Extract the (x, y) coordinate from the center of the cell holding the provided text.  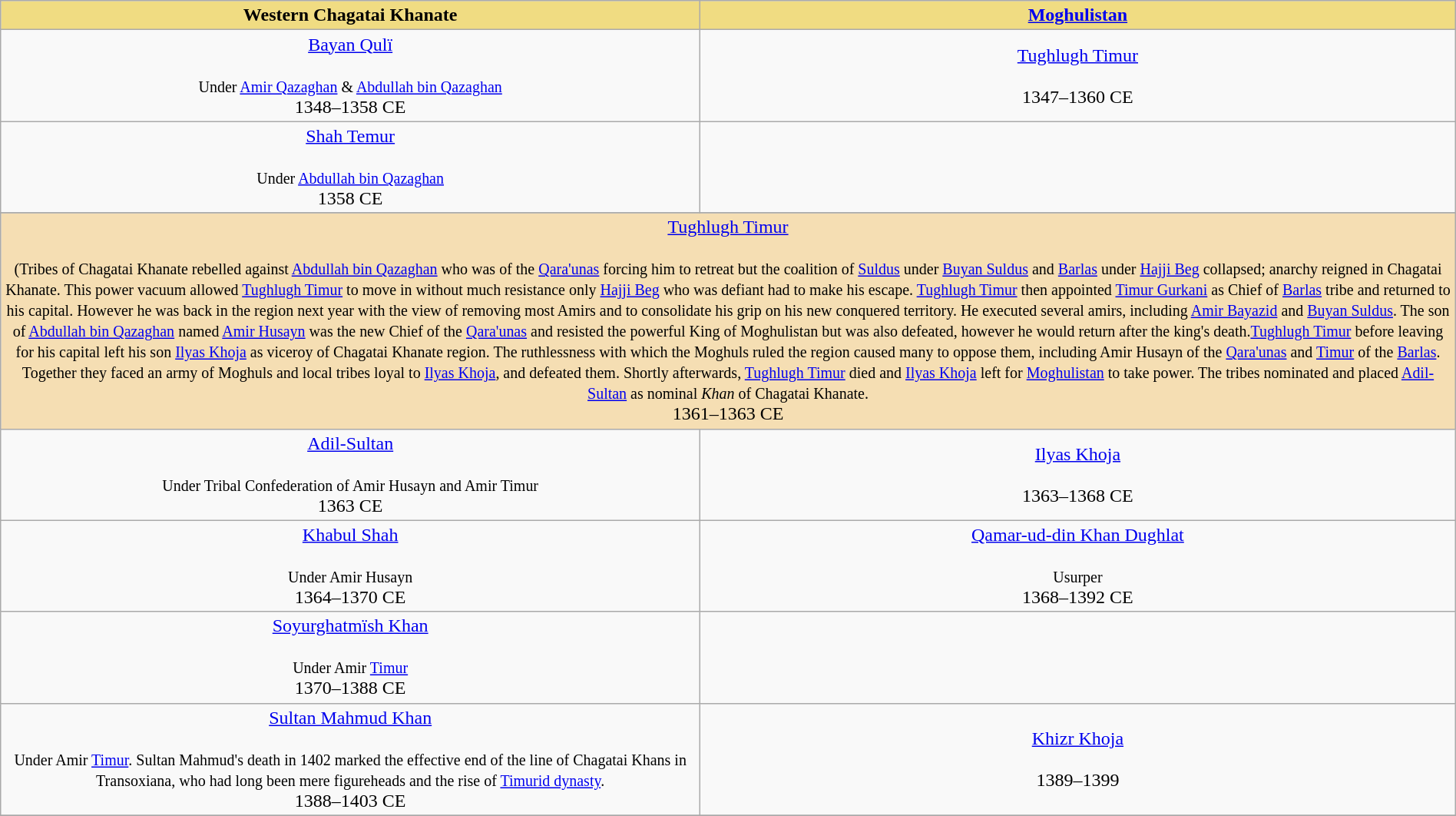
Ilyas Khoja 1363–1368 CE (1078, 475)
Shah Temur Under Abdullah bin Qazaghan1358 CE (350, 168)
Soyurghatmïsh Khan Under Amir Timur1370–1388 CE (350, 658)
Qamar-ud-din Khan Dughlat Usurper1368–1392 CE (1078, 566)
Adil-Sultan Under Tribal Confederation of Amir Husayn and Amir Timur1363 CE (350, 475)
Moghulistan (1078, 15)
Bayan Qulï Under Amir Qazaghan & Abdullah bin Qazaghan1348–1358 CE (350, 75)
Western Chagatai Khanate (350, 15)
Khizr Khoja 1389–1399 (1078, 759)
Khabul Shah Under Amir Husayn1364–1370 CE (350, 566)
Tughlugh Timur 1347–1360 CE (1078, 75)
